From the cell containing the given text, extract its center point as (x, y) coordinate. 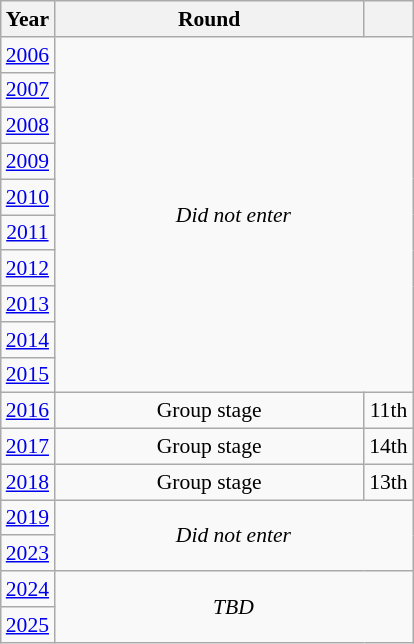
2018 (28, 482)
14th (388, 447)
2009 (28, 162)
2013 (28, 304)
2015 (28, 375)
2014 (28, 340)
2019 (28, 518)
2024 (28, 589)
2008 (28, 126)
2011 (28, 233)
2023 (28, 554)
TBD (234, 606)
2006 (28, 55)
Year (28, 19)
2016 (28, 411)
13th (388, 482)
11th (388, 411)
2007 (28, 90)
Round (209, 19)
2017 (28, 447)
2025 (28, 625)
2010 (28, 197)
2012 (28, 269)
